Scan for the cell matching the given text and deliver its (X, Y) coordinate at center. 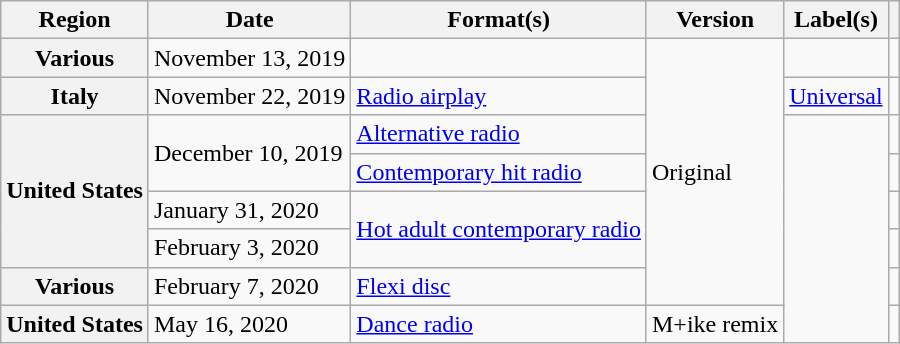
December 10, 2019 (249, 153)
November 22, 2019 (249, 96)
May 16, 2020 (249, 324)
Alternative radio (499, 134)
Italy (75, 96)
Format(s) (499, 20)
Dance radio (499, 324)
Original (714, 172)
January 31, 2020 (249, 210)
Version (714, 20)
February 3, 2020 (249, 248)
February 7, 2020 (249, 286)
Label(s) (836, 20)
Flexi disc (499, 286)
Hot adult contemporary radio (499, 229)
M+ike remix (714, 324)
Contemporary hit radio (499, 172)
Region (75, 20)
Date (249, 20)
Universal (836, 96)
November 13, 2019 (249, 58)
Radio airplay (499, 96)
